Pinpoint the cell where the given text exists, returning its [x, y] midpoint coordinate. 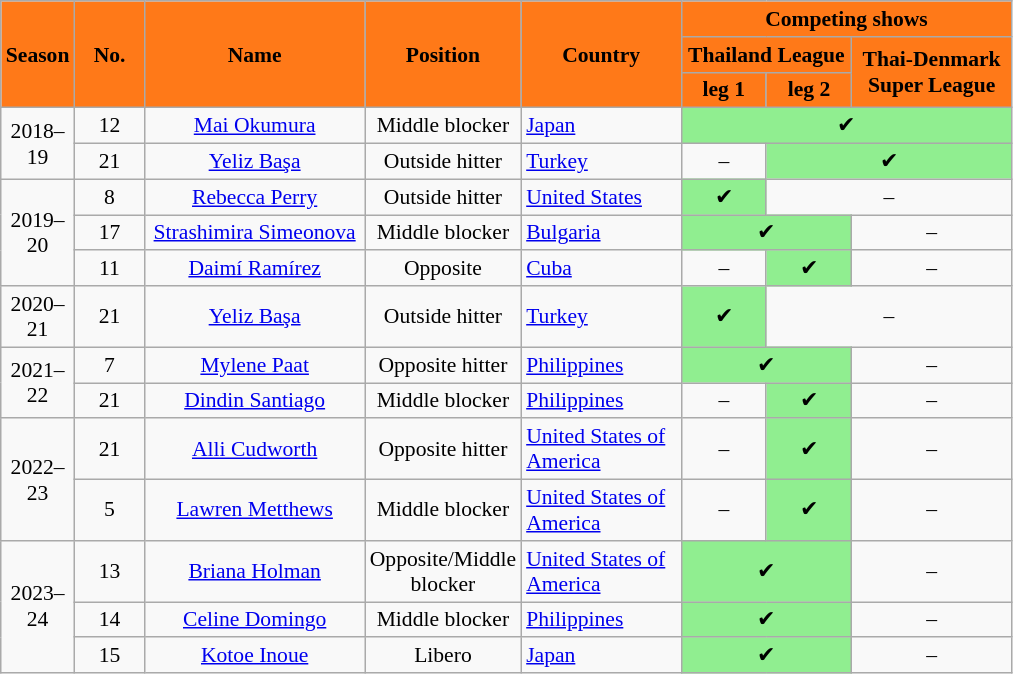
Mylene Paat [255, 365]
No. [109, 54]
Country [601, 54]
Alli Cudworth [255, 450]
7 [109, 365]
15 [109, 656]
leg 1 [724, 90]
8 [109, 197]
Thai-Denmark Super League [932, 72]
17 [109, 233]
Cuba [601, 269]
Thailand League [766, 55]
United States [601, 197]
Celine Domingo [255, 620]
2020–21 [38, 316]
2019–20 [38, 232]
Competing shows [846, 19]
13 [109, 572]
Lawren Metthews [255, 510]
12 [109, 126]
Mai Okumura [255, 126]
Rebecca Perry [255, 197]
Kotoe Inoue [255, 656]
Libero [443, 656]
5 [109, 510]
Opposite/Middle blocker [443, 572]
Bulgaria [601, 233]
Season [38, 54]
2022–23 [38, 480]
Opposite [443, 269]
Name [255, 54]
Strashimira Simeonova [255, 233]
leg 2 [808, 90]
2018–19 [38, 144]
Position [443, 54]
Briana Holman [255, 572]
14 [109, 620]
2023–24 [38, 607]
2021–22 [38, 382]
11 [109, 269]
Daimí Ramírez [255, 269]
Dindin Santiago [255, 401]
